Output the [X, Y] coordinate of the center of the cell containing the given text.  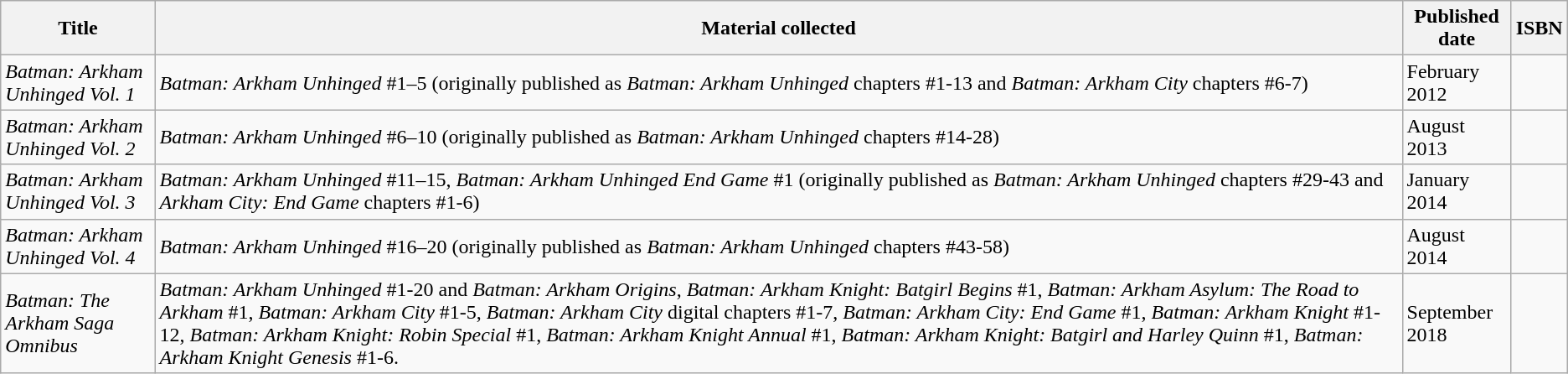
Batman: Arkham Unhinged #16–20 (originally published as Batman: Arkham Unhinged chapters #43-58) [779, 247]
Batman: The Arkham Saga Omnibus [78, 324]
August 2013 [1457, 138]
February 2012 [1457, 82]
ISBN [1540, 29]
Batman: Arkham Unhinged #6–10 (originally published as Batman: Arkham Unhinged chapters #14-28) [779, 138]
January 2014 [1457, 191]
Batman: Arkham Unhinged Vol. 1 [78, 82]
Batman: Arkham Unhinged #1–5 (originally published as Batman: Arkham Unhinged chapters #1-13 and Batman: Arkham City chapters #6-7) [779, 82]
Published date [1457, 29]
Batman: Arkham Unhinged Vol. 4 [78, 247]
August 2014 [1457, 247]
September 2018 [1457, 324]
Batman: Arkham Unhinged Vol. 2 [78, 138]
Material collected [779, 29]
Title [78, 29]
Batman: Arkham Unhinged Vol. 3 [78, 191]
